Return (X, Y) of the center of cell containing provided text 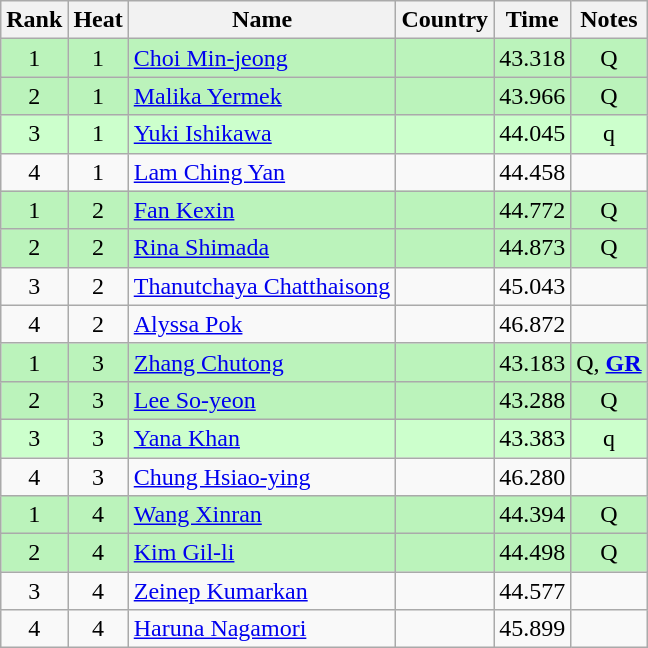
Chung Hsiao-ying (262, 477)
43.183 (532, 362)
43.966 (532, 96)
Time (532, 20)
46.280 (532, 477)
44.498 (532, 553)
Fan Kexin (262, 210)
44.577 (532, 591)
Choi Min-jeong (262, 58)
45.043 (532, 286)
Alyssa Pok (262, 324)
Notes (609, 20)
Malika Yermek (262, 96)
Q, GR (609, 362)
Country (445, 20)
44.394 (532, 515)
Name (262, 20)
Yana Khan (262, 438)
46.872 (532, 324)
Wang Xinran (262, 515)
43.383 (532, 438)
Rank (34, 20)
Thanutchaya Chatthaisong (262, 286)
Lam Ching Yan (262, 172)
Yuki Ishikawa (262, 134)
Heat (98, 20)
Lee So-yeon (262, 400)
44.873 (532, 248)
43.288 (532, 400)
Haruna Nagamori (262, 629)
Rina Shimada (262, 248)
Kim Gil-li (262, 553)
45.899 (532, 629)
44.045 (532, 134)
44.772 (532, 210)
44.458 (532, 172)
Zeinep Kumarkan (262, 591)
43.318 (532, 58)
Zhang Chutong (262, 362)
